Scan for the cell matching the given text and deliver its (x, y) coordinate at center. 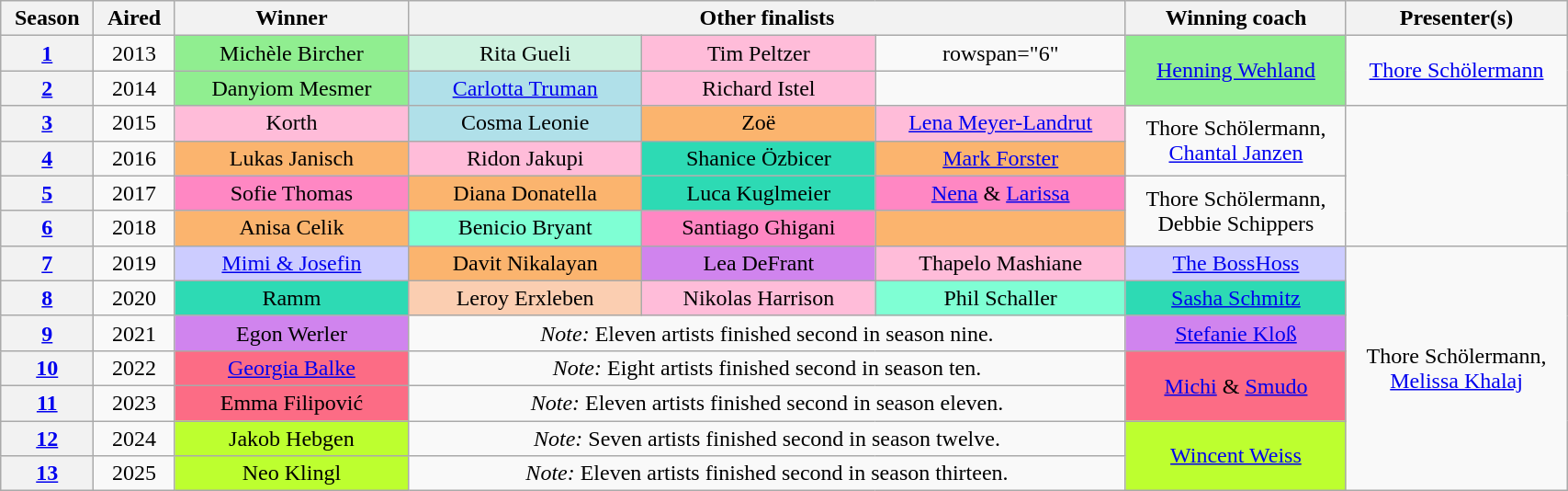
Sasha Schmitz (1235, 298)
Leroy Erxleben (525, 298)
Zoë (759, 123)
Aired (134, 18)
Georgia Balke (291, 368)
11 (48, 403)
2 (48, 88)
Mimi & Josefin (291, 263)
2020 (134, 298)
8 (48, 298)
2025 (134, 474)
2014 (134, 88)
Note: Eight artists finished second in season ten. (768, 368)
Winning coach (1235, 18)
Lea DeFrant (759, 263)
Lena Meyer-Landrut (1000, 123)
Neo Klingl (291, 474)
5 (48, 193)
Luca Kuglmeier (759, 193)
Benicio Bryant (525, 228)
Davit Nikalayan (525, 263)
Tim Peltzer (759, 53)
Presenter(s) (1456, 18)
Note: Eleven artists finished second in season nine. (768, 333)
Thore Schölermann, Chantal Janzen (1235, 141)
Wincent Weiss (1235, 456)
Korth (291, 123)
2021 (134, 333)
Season (48, 18)
Mark Forster (1000, 158)
Diana Donatella (525, 193)
Note: Eleven artists finished second in season thirteen. (768, 474)
2018 (134, 228)
Jakob Hebgen (291, 439)
Other finalists (768, 18)
Note: Eleven artists finished second in season eleven. (768, 403)
2017 (134, 193)
13 (48, 474)
Ramm (291, 298)
3 (48, 123)
2022 (134, 368)
Nena & Larissa (1000, 193)
Danyiom Mesmer (291, 88)
Michi & Smudo (1235, 385)
Anisa Celik (291, 228)
10 (48, 368)
Henning Wehland (1235, 71)
4 (48, 158)
Thore Schölermann, Debbie Schippers (1235, 211)
2019 (134, 263)
Rita Gueli (525, 53)
Phil Schaller (1000, 298)
7 (48, 263)
Richard Istel (759, 88)
rowspan="6" (1000, 53)
2024 (134, 439)
1 (48, 53)
Lukas Janisch (291, 158)
Stefanie Kloß (1235, 333)
Santiago Ghigani (759, 228)
2023 (134, 403)
Winner (291, 18)
2013 (134, 53)
The BossHoss (1235, 263)
Egon Werler (291, 333)
Ridon Jakupi (525, 158)
Cosma Leonie (525, 123)
6 (48, 228)
Shanice Özbicer (759, 158)
2016 (134, 158)
Note: Seven artists finished second in season twelve. (768, 439)
Michèle Bircher (291, 53)
Emma Filipović (291, 403)
9 (48, 333)
Nikolas Harrison (759, 298)
Thapelo Mashiane (1000, 263)
Thore Schölermann, Melissa Khalaj (1456, 368)
12 (48, 439)
Sofie Thomas (291, 193)
Thore Schölermann (1456, 71)
2015 (134, 123)
Carlotta Truman (525, 88)
